Scan for the cell matching the given text and deliver its [X, Y] coordinate at center. 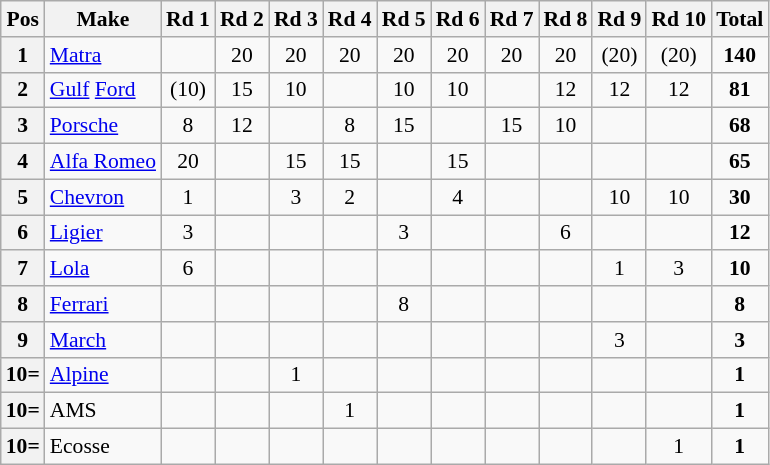
65 [740, 162]
Matra [103, 55]
Rd 4 [350, 19]
30 [740, 197]
Pos [23, 19]
Rd 10 [678, 19]
81 [740, 90]
Alfa Romeo [103, 162]
Rd 3 [296, 19]
Rd 8 [566, 19]
68 [740, 126]
Rd 6 [458, 19]
Rd 9 [619, 19]
Rd 7 [512, 19]
140 [740, 55]
Chevron [103, 197]
AMS [103, 411]
Rd 5 [404, 19]
Ecosse [103, 447]
Rd 1 [188, 19]
(10) [188, 90]
Gulf Ford [103, 90]
March [103, 340]
Porsche [103, 126]
Ligier [103, 233]
Lola [103, 269]
7 [23, 269]
9 [23, 340]
Make [103, 19]
Alpine [103, 375]
Rd 2 [242, 19]
5 [23, 197]
Ferrari [103, 304]
Total [740, 19]
